Determine the [x, y] coordinate at the center of the cell enclosing the given text.  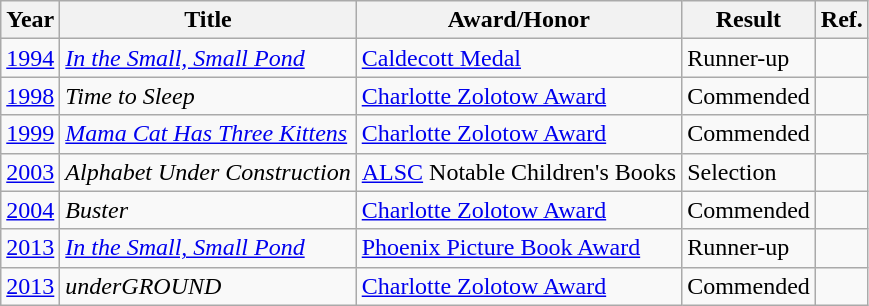
Phoenix Picture Book Award [518, 248]
Buster [208, 210]
2003 [30, 172]
Caldecott Medal [518, 58]
Award/Honor [518, 20]
1998 [30, 96]
Title [208, 20]
Year [30, 20]
Result [749, 20]
2004 [30, 210]
1999 [30, 134]
Ref. [842, 20]
Alphabet Under Construction [208, 172]
ALSC Notable Children's Books [518, 172]
Time to Sleep [208, 96]
1994 [30, 58]
Mama Cat Has Three Kittens [208, 134]
underGROUND [208, 286]
Selection [749, 172]
